Determine the [x, y] coordinate at the center of the cell enclosing the given text.  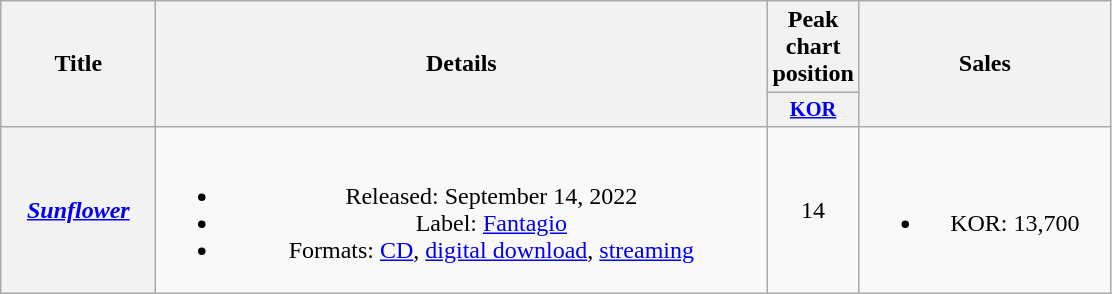
Sunflower [78, 210]
Title [78, 64]
KOR [813, 110]
14 [813, 210]
Sales [984, 64]
Peak chart position [813, 47]
Details [462, 64]
Released: September 14, 2022Label: FantagioFormats: CD, digital download, streaming [462, 210]
KOR: 13,700 [984, 210]
